Detect which cell encompasses the target text, then output its (X, Y) center coordinate. 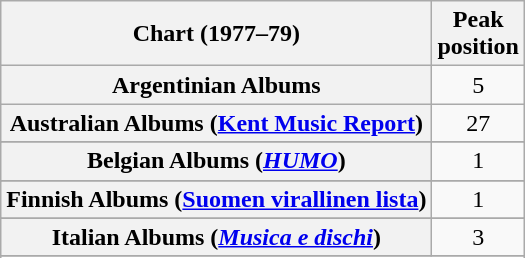
Argentinian Albums (216, 85)
Peakposition (478, 34)
Australian Albums (Kent Music Report) (216, 123)
Finnish Albums (Suomen virallinen lista) (216, 199)
3 (478, 237)
27 (478, 123)
Belgian Albums (HUMO) (216, 161)
5 (478, 85)
Italian Albums (Musica e dischi) (216, 237)
Chart (1977–79) (216, 34)
